Locate the cell with the specified text and output its (x, y) center coordinate. 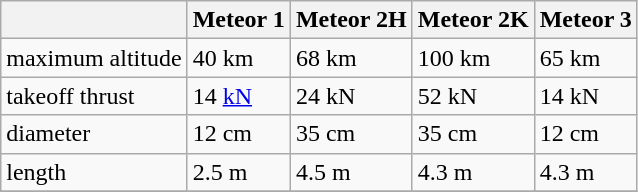
52 kN (473, 96)
68 km (351, 58)
Meteor 2K (473, 20)
Meteor 1 (238, 20)
2.5 m (238, 172)
65 km (586, 58)
takeoff thrust (94, 96)
length (94, 172)
4.5 m (351, 172)
24 kN (351, 96)
100 km (473, 58)
maximum altitude (94, 58)
Meteor 2H (351, 20)
40 km (238, 58)
diameter (94, 134)
Meteor 3 (586, 20)
